Return the [X, Y] coordinate for the center point of the cell that contains the specified text.  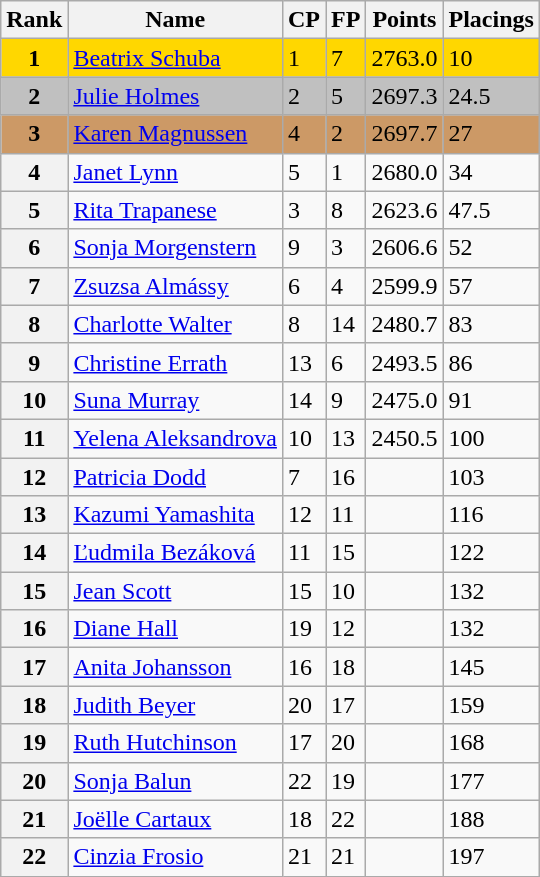
2606.6 [404, 248]
34 [491, 172]
Name [176, 20]
2480.7 [404, 324]
2623.6 [404, 210]
Rank [34, 20]
24.5 [491, 96]
2599.9 [404, 286]
Joëlle Cartaux [176, 819]
57 [491, 286]
CP [304, 20]
Kazumi Yamashita [176, 515]
Yelena Aleksandrova [176, 438]
Christine Errath [176, 362]
116 [491, 515]
2697.3 [404, 96]
103 [491, 477]
2680.0 [404, 172]
2493.5 [404, 362]
197 [491, 857]
Patricia Dodd [176, 477]
Zsuzsa Almássy [176, 286]
2450.5 [404, 438]
Karen Magnussen [176, 134]
2763.0 [404, 58]
122 [491, 553]
86 [491, 362]
188 [491, 819]
47.5 [491, 210]
Anita Johansson [176, 667]
Cinzia Frosio [176, 857]
Judith Beyer [176, 705]
Janet Lynn [176, 172]
Points [404, 20]
FP [346, 20]
52 [491, 248]
Ľudmila Bezáková [176, 553]
159 [491, 705]
Beatrix Schuba [176, 58]
27 [491, 134]
Jean Scott [176, 591]
Sonja Morgenstern [176, 248]
83 [491, 324]
145 [491, 667]
100 [491, 438]
2697.7 [404, 134]
Suna Murray [176, 400]
Charlotte Walter [176, 324]
Diane Hall [176, 629]
Rita Trapanese [176, 210]
Ruth Hutchinson [176, 743]
177 [491, 781]
2475.0 [404, 400]
Julie Holmes [176, 96]
Sonja Balun [176, 781]
Placings [491, 20]
91 [491, 400]
168 [491, 743]
